Search for the cell housing the specified text and yield its (x, y) center coordinate. 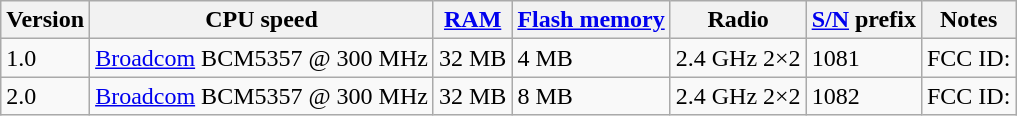
1082 (864, 96)
RAM (472, 20)
4 MB (591, 58)
8 MB (591, 96)
Version (46, 20)
S/N prefix (864, 20)
1081 (864, 58)
Radio (738, 20)
Flash memory (591, 20)
1.0 (46, 58)
2.0 (46, 96)
CPU speed (262, 20)
Notes (968, 20)
